Scan for the cell matching the given text and deliver its (X, Y) coordinate at center. 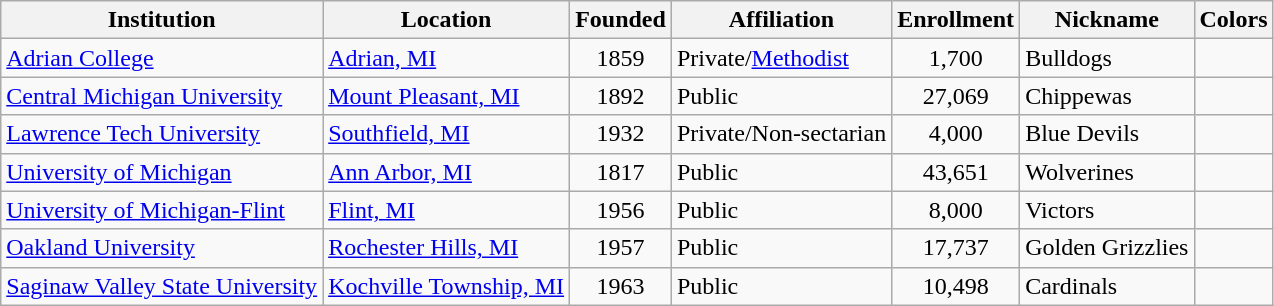
Bulldogs (1107, 58)
Cardinals (1107, 286)
4,000 (956, 134)
Mount Pleasant, MI (446, 96)
Wolverines (1107, 172)
1,700 (956, 58)
University of Michigan (162, 172)
Colors (1234, 20)
1957 (621, 248)
1859 (621, 58)
Enrollment (956, 20)
Institution (162, 20)
Rochester Hills, MI (446, 248)
Victors (1107, 210)
Ann Arbor, MI (446, 172)
Saginaw Valley State University (162, 286)
Kochville Township, MI (446, 286)
Location (446, 20)
Blue Devils (1107, 134)
Adrian College (162, 58)
Central Michigan University (162, 96)
Lawrence Tech University (162, 134)
Flint, MI (446, 210)
1817 (621, 172)
17,737 (956, 248)
1963 (621, 286)
8,000 (956, 210)
10,498 (956, 286)
Nickname (1107, 20)
Oakland University (162, 248)
Founded (621, 20)
43,651 (956, 172)
27,069 (956, 96)
Southfield, MI (446, 134)
Affiliation (781, 20)
Private/Non-sectarian (781, 134)
Golden Grizzlies (1107, 248)
1932 (621, 134)
Adrian, MI (446, 58)
1956 (621, 210)
University of Michigan-Flint (162, 210)
Private/Methodist (781, 58)
Chippewas (1107, 96)
1892 (621, 96)
